Detect which cell encompasses the target text, then output its (X, Y) center coordinate. 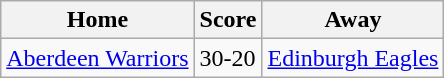
Edinburgh Eagles (353, 58)
Score (228, 20)
Aberdeen Warriors (98, 58)
Away (353, 20)
Home (98, 20)
30-20 (228, 58)
